Pinpoint the cell where the given text exists, returning its [x, y] midpoint coordinate. 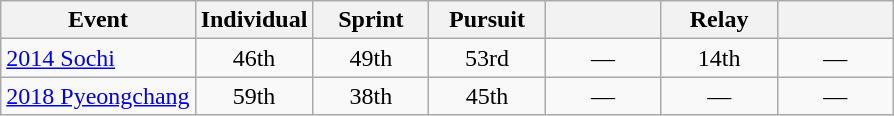
Sprint [371, 20]
49th [371, 58]
38th [371, 96]
Pursuit [487, 20]
Individual [254, 20]
14th [719, 58]
46th [254, 58]
45th [487, 96]
53rd [487, 58]
2018 Pyeongchang [98, 96]
Event [98, 20]
2014 Sochi [98, 58]
Relay [719, 20]
59th [254, 96]
